Return (X, Y) of the center of cell containing provided text 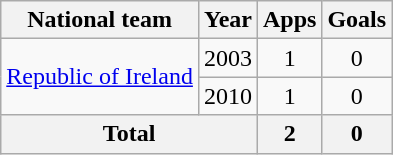
Goals (357, 20)
Republic of Ireland (100, 77)
National team (100, 20)
Total (130, 134)
2003 (228, 58)
2 (289, 134)
Apps (289, 20)
Year (228, 20)
2010 (228, 96)
